Provide the [X, Y] coordinate of the cell's center where the given text is located.  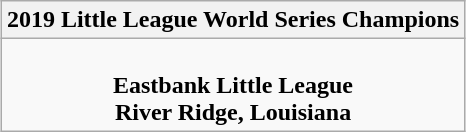
2019 Little League World Series Champions [232, 20]
Eastbank Little League River Ridge, Louisiana [232, 85]
